From the cell containing the given text, extract its center point as (x, y) coordinate. 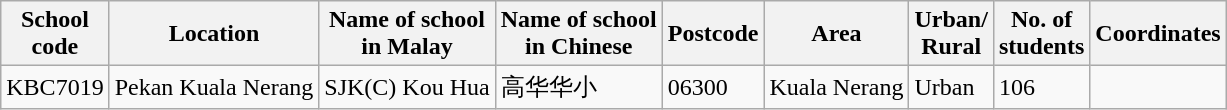
Pekan Kuala Nerang (214, 88)
Urban/Rural (951, 34)
Name of schoolin Chinese (578, 34)
Kuala Nerang (836, 88)
Name of schoolin Malay (407, 34)
SJK(C) Kou Hua (407, 88)
06300 (713, 88)
No. ofstudents (1041, 34)
Coordinates (1158, 34)
Urban (951, 88)
Schoolcode (55, 34)
高华华小 (578, 88)
Area (836, 34)
106 (1041, 88)
Postcode (713, 34)
Location (214, 34)
KBC7019 (55, 88)
